Search for the cell housing the specified text and yield its (x, y) center coordinate. 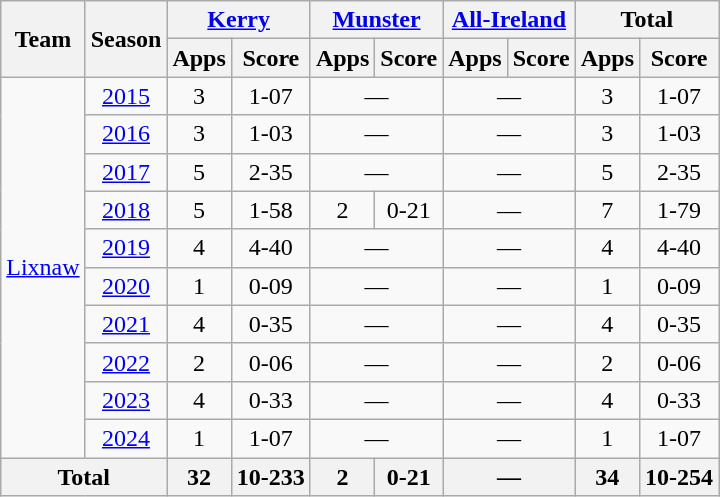
2022 (126, 362)
2016 (126, 134)
10-254 (680, 477)
Team (43, 39)
Kerry (238, 20)
1-79 (680, 210)
2020 (126, 286)
10-233 (270, 477)
Lixnaw (43, 268)
7 (607, 210)
2017 (126, 172)
34 (607, 477)
2019 (126, 248)
1-58 (270, 210)
2015 (126, 96)
2024 (126, 438)
Munster (376, 20)
32 (199, 477)
2023 (126, 400)
All-Ireland (509, 20)
Season (126, 39)
2021 (126, 324)
2018 (126, 210)
